Scan for the cell matching the given text and deliver its (X, Y) coordinate at center. 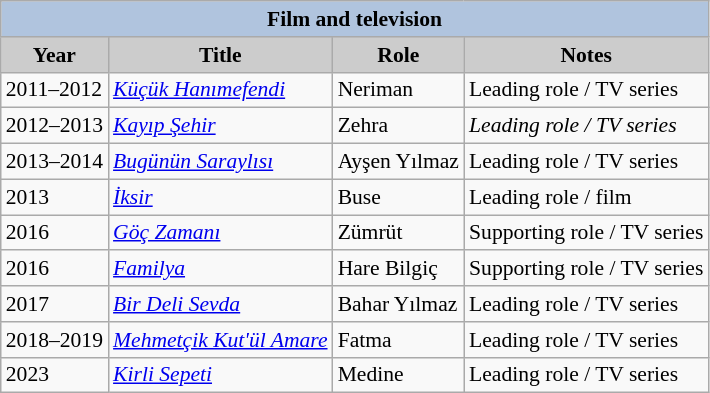
Kirli Sepeti (220, 375)
Küçük Hanımefendi (220, 90)
2023 (54, 375)
2017 (54, 304)
Notes (586, 55)
2013 (54, 197)
Bir Deli Sevda (220, 304)
Hare Bilgiç (398, 269)
Buse (398, 197)
Bahar Yılmaz (398, 304)
Role (398, 55)
2012–2013 (54, 126)
Medine (398, 375)
Leading role / film (586, 197)
Mehmetçik Kut'ül Amare (220, 340)
Bugünün Saraylısı (220, 162)
İksir (220, 197)
Göç Zamanı (220, 233)
Familya (220, 269)
Fatma (398, 340)
Title (220, 55)
Year (54, 55)
Ayşen Yılmaz (398, 162)
Film and television (355, 19)
2013–2014 (54, 162)
2018–2019 (54, 340)
Kayıp Şehir (220, 126)
Zehra (398, 126)
Neriman (398, 90)
Zümrüt (398, 233)
2011–2012 (54, 90)
